Return (x, y) of the center of cell containing provided text 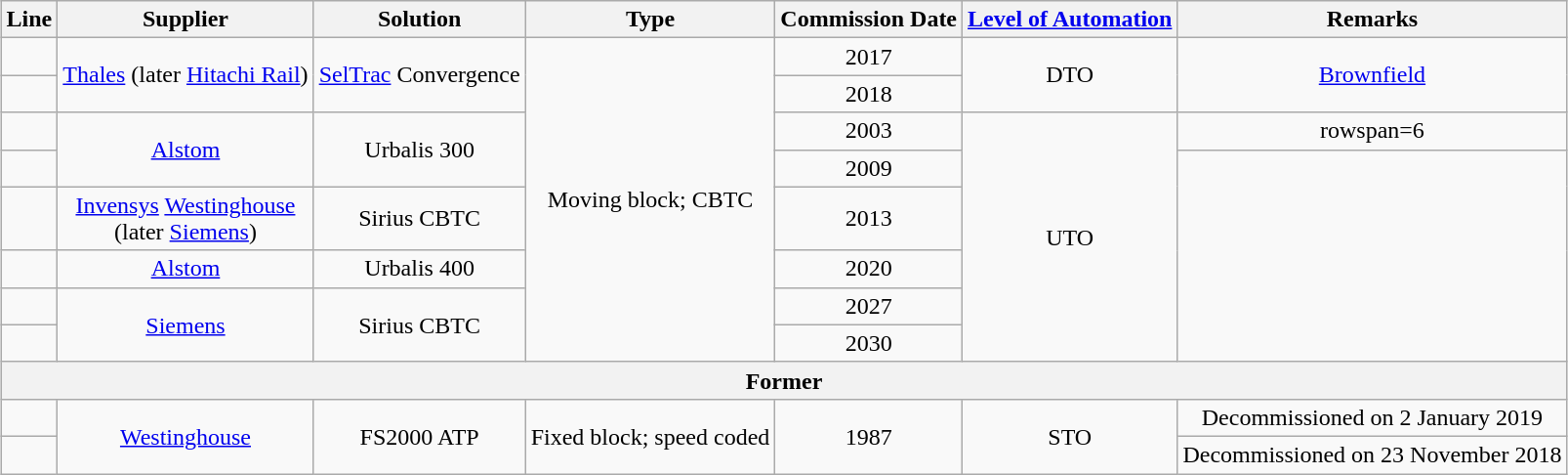
Former (784, 380)
Commission Date (869, 20)
Line (29, 20)
Decommissioned on 2 January 2019 (1373, 417)
Moving block; CBTC (650, 200)
Thales (later Hitachi Rail) (186, 75)
1987 (869, 436)
rowspan=6 (1373, 131)
2009 (869, 168)
2018 (869, 94)
Supplier (186, 20)
2003 (869, 131)
Remarks (1373, 20)
FS2000 ATP (420, 436)
Westinghouse (186, 436)
UTO (1070, 237)
DTO (1070, 75)
2013 (869, 219)
Type (650, 20)
2030 (869, 343)
Urbalis 400 (420, 269)
2017 (869, 57)
Siemens (186, 324)
SelTrac Convergence (420, 75)
Decommissioned on 23 November 2018 (1373, 454)
Level of Automation (1070, 20)
Solution (420, 20)
2027 (869, 306)
Brownfield (1373, 75)
2020 (869, 269)
Invensys Westinghouse(later Siemens) (186, 219)
STO (1070, 436)
Urbalis 300 (420, 150)
Fixed block; speed coded (650, 436)
